Identify which cell holds the provided text, then report its [X, Y] central coordinate. 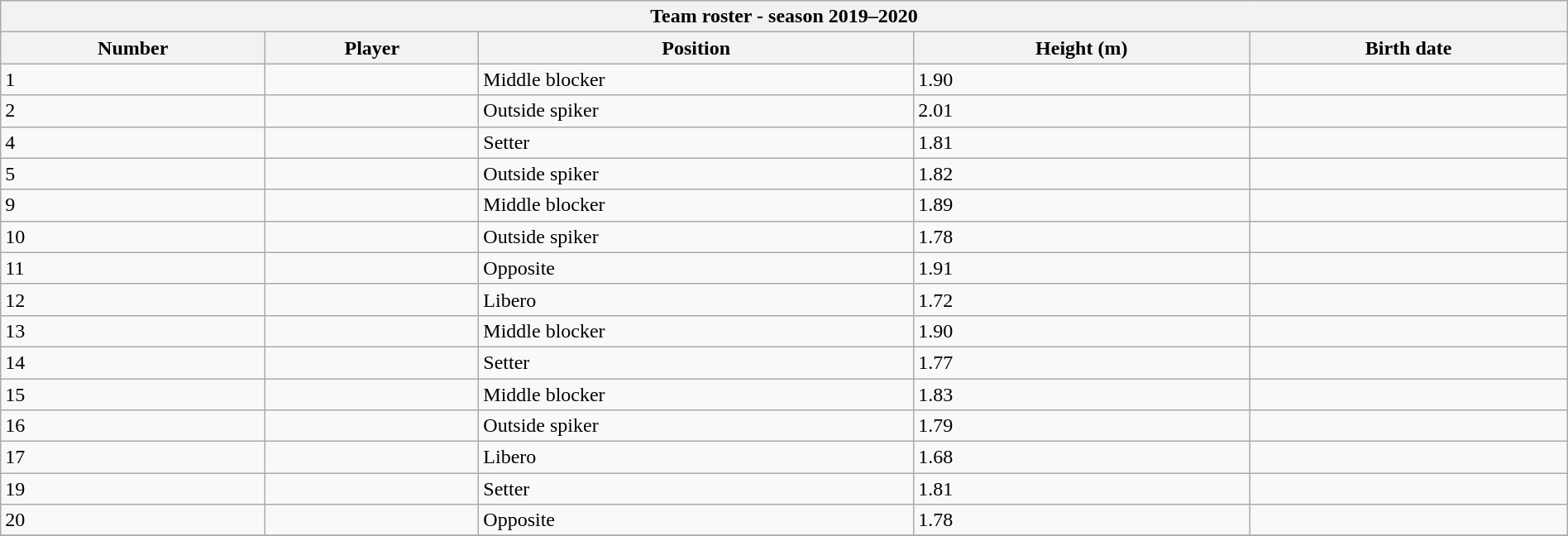
Player [372, 48]
Team roster - season 2019–2020 [784, 17]
17 [133, 457]
15 [133, 395]
1.89 [1082, 205]
4 [133, 142]
1.91 [1082, 268]
2 [133, 111]
13 [133, 331]
16 [133, 426]
1.79 [1082, 426]
19 [133, 489]
1.77 [1082, 362]
20 [133, 520]
Position [696, 48]
12 [133, 299]
11 [133, 268]
9 [133, 205]
2.01 [1082, 111]
Height (m) [1082, 48]
1.68 [1082, 457]
5 [133, 174]
Number [133, 48]
Birth date [1408, 48]
10 [133, 237]
14 [133, 362]
1 [133, 79]
1.83 [1082, 395]
1.72 [1082, 299]
1.82 [1082, 174]
